Extract the (X, Y) coordinate from the center of the cell holding the provided text.  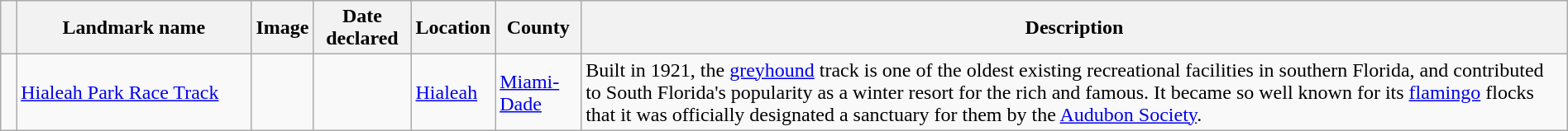
Image (283, 28)
County (538, 28)
Landmark name (134, 28)
Miami-Dade (538, 92)
Location (453, 28)
Description (1075, 28)
Hialeah (453, 92)
Hialeah Park Race Track (134, 92)
Date declared (362, 28)
